Return the (X, Y) coordinate for the center point of the cell that contains the specified text.  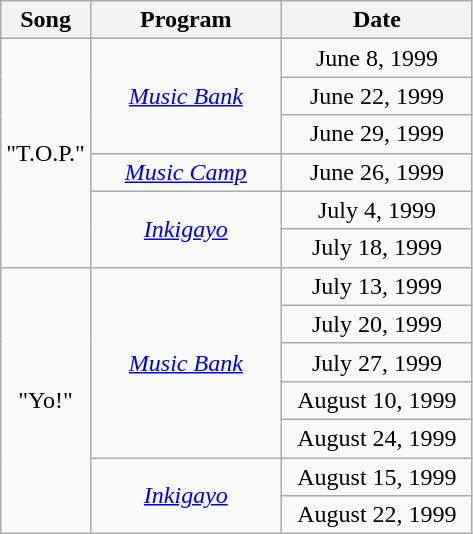
"Yo!" (46, 400)
August 22, 1999 (376, 515)
"T.O.P." (46, 153)
June 8, 1999 (376, 58)
Song (46, 20)
June 29, 1999 (376, 134)
July 4, 1999 (376, 210)
July 18, 1999 (376, 248)
August 24, 1999 (376, 438)
June 22, 1999 (376, 96)
June 26, 1999 (376, 172)
July 13, 1999 (376, 286)
Program (186, 20)
Date (376, 20)
July 27, 1999 (376, 362)
August 10, 1999 (376, 400)
August 15, 1999 (376, 477)
Music Camp (186, 172)
July 20, 1999 (376, 324)
